Identify which cell holds the provided text, then report its [X, Y] central coordinate. 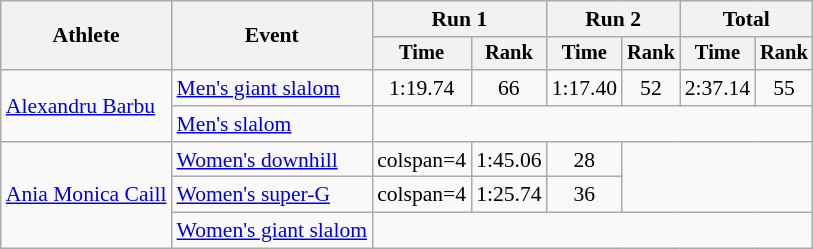
Run 2 [614, 19]
1:45.06 [508, 160]
28 [584, 160]
Women's downhill [272, 160]
Ania Monica Caill [86, 196]
Event [272, 36]
Men's slalom [272, 124]
2:37.14 [718, 88]
1:17.40 [584, 88]
1:25.74 [508, 195]
66 [508, 88]
52 [651, 88]
Athlete [86, 36]
Alexandru Barbu [86, 106]
Run 1 [460, 19]
1:19.74 [422, 88]
Women's giant slalom [272, 231]
Women's super-G [272, 195]
Men's giant slalom [272, 88]
Total [746, 19]
55 [784, 88]
36 [584, 195]
